Extract the [X, Y] coordinate from the center of the cell holding the provided text.  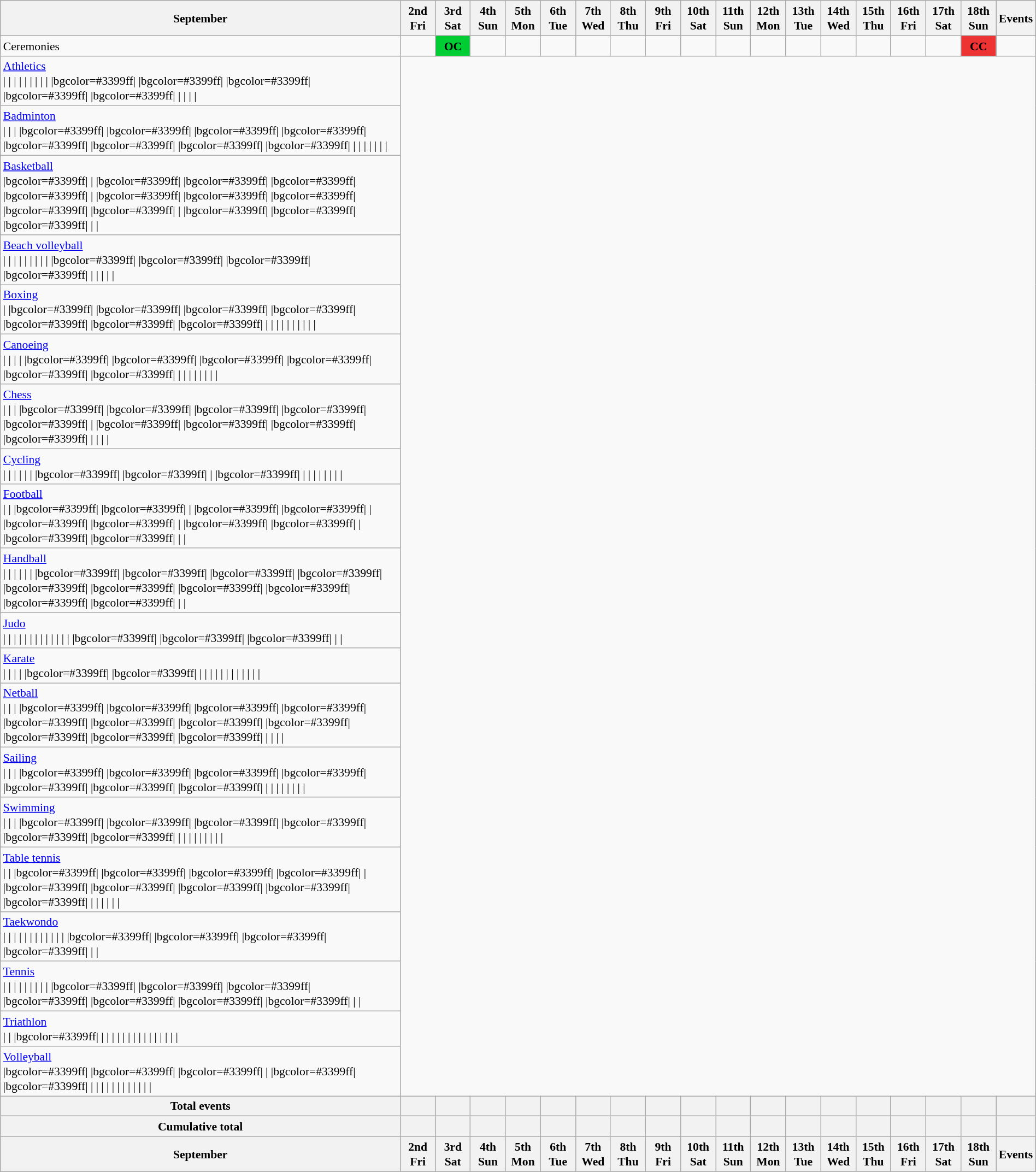
Cycling| | | | | | |bgcolor=#3399ff| |bgcolor=#3399ff| | |bgcolor=#3399ff| | | | | | | | | [201, 466]
Ceremonies [201, 46]
Athletics| | | | | | | | | |bgcolor=#3399ff| |bgcolor=#3399ff| |bgcolor=#3399ff| |bgcolor=#3399ff| |bgcolor=#3399ff| | | | | [201, 81]
Taekwondo| | | | | | | | | | | | |bgcolor=#3399ff| |bgcolor=#3399ff| |bgcolor=#3399ff| |bgcolor=#3399ff| | | [201, 937]
Volleyball|bgcolor=#3399ff| |bgcolor=#3399ff| |bgcolor=#3399ff| | |bgcolor=#3399ff| |bgcolor=#3399ff| | | | | | | | | | | | | [201, 1071]
Karate| | | | |bgcolor=#3399ff| |bgcolor=#3399ff| | | | | | | | | | | | | [201, 665]
Triathlon| | |bgcolor=#3399ff| | | | | | | | | | | | | | | | [201, 1028]
Beach volleyball| | | | | | | | | |bgcolor=#3399ff| |bgcolor=#3399ff| |bgcolor=#3399ff| |bgcolor=#3399ff| | | | | | [201, 259]
Judo| | | | | | | | | | | | | |bgcolor=#3399ff| |bgcolor=#3399ff| |bgcolor=#3399ff| | | [201, 630]
CC [979, 46]
Cumulative total [201, 1127]
Swimming| | | |bgcolor=#3399ff| |bgcolor=#3399ff| |bgcolor=#3399ff| |bgcolor=#3399ff| |bgcolor=#3399ff| |bgcolor=#3399ff| | | | | | | | | | [201, 822]
Canoeing| | | | |bgcolor=#3399ff| |bgcolor=#3399ff| |bgcolor=#3399ff| |bgcolor=#3399ff| |bgcolor=#3399ff| |bgcolor=#3399ff| | | | | | | | | [201, 360]
OC [453, 46]
Total events [201, 1106]
